Search for the cell housing the specified text and yield its [x, y] center coordinate. 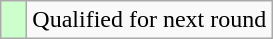
Qualified for next round [150, 20]
